Provide the [x, y] coordinate of the cell's center where the given text is located.  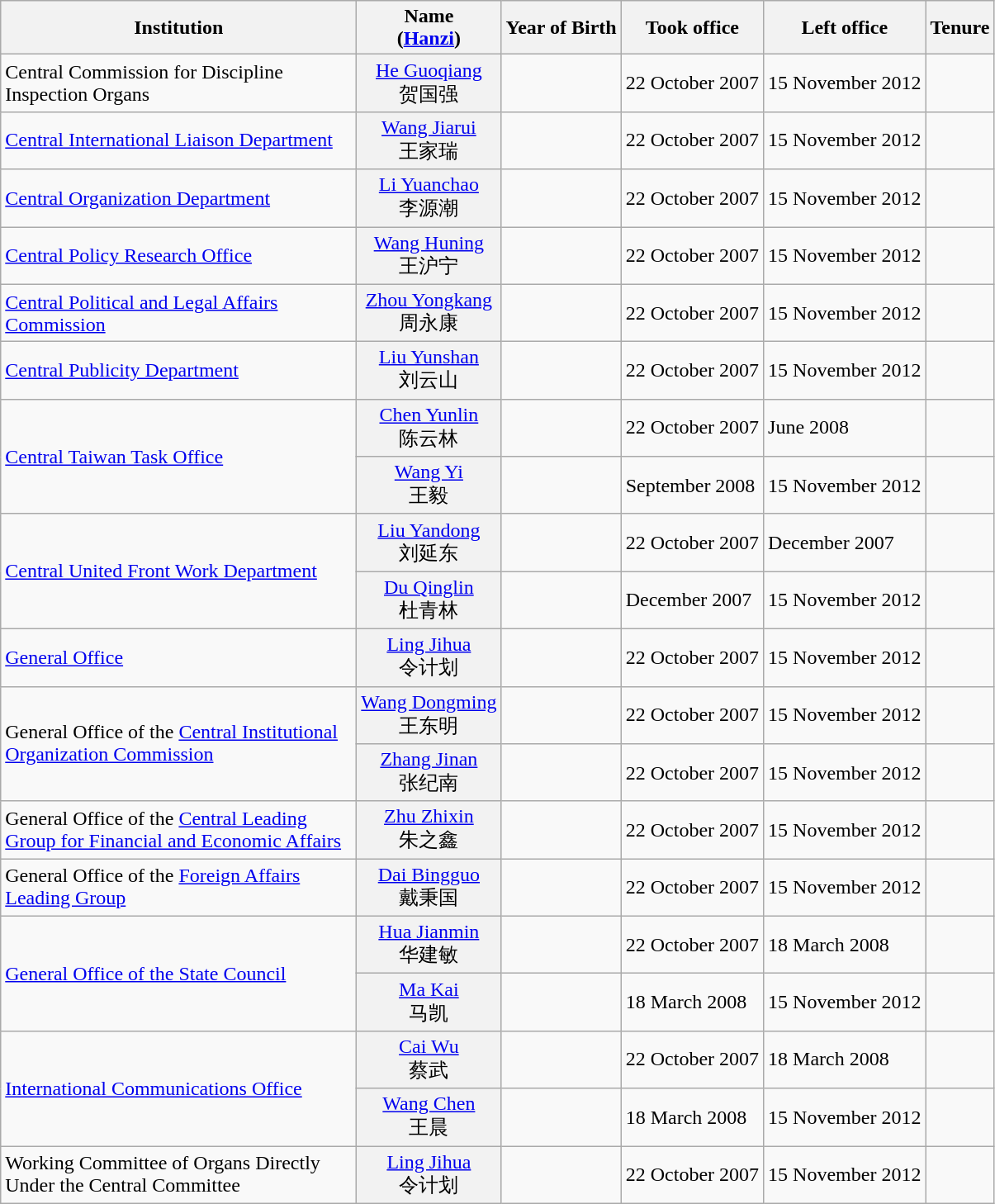
Wang Huning王沪宁 [429, 255]
Year of Birth [561, 28]
Liu Yunshan刘云山 [429, 371]
Central Taiwan Task Office [178, 456]
Left office [845, 28]
Zhu Zhixin朱之鑫 [429, 830]
Du Qinglin杜青林 [429, 600]
Central Publicity Department [178, 371]
Central Organization Department [178, 198]
Liu Yandong刘延东 [429, 543]
Wang Chen王晨 [429, 1117]
Tenure [959, 28]
Central United Front Work Department [178, 571]
Ma Kai马凯 [429, 1003]
Zhang Jinan张纪南 [429, 773]
Central Policy Research Office [178, 255]
Wang Yi王毅 [429, 486]
Name(Hanzi) [429, 28]
Wang Dongming王东明 [429, 715]
Chen Yunlin陈云林 [429, 428]
General Office of the Foreign Affairs Leading Group [178, 888]
Took office [692, 28]
June 2008 [845, 428]
Wang Jiarui王家瑞 [429, 140]
Central Commission for Discipline Inspection Organs [178, 83]
He Guoqiang贺国强 [429, 83]
International Communications Office [178, 1088]
Central Political and Legal Affairs Commission [178, 313]
Central International Liaison Department [178, 140]
General Office [178, 657]
Hua Jianmin华建敏 [429, 945]
General Office of the Central Institutional Organization Commission [178, 743]
General Office of the State Council [178, 973]
Zhou Yongkang周永康 [429, 313]
Cai Wu蔡武 [429, 1059]
September 2008 [692, 486]
Dai Bingguo戴秉国 [429, 888]
General Office of the Central Leading Group for Financial and Economic Affairs [178, 830]
Institution [178, 28]
Li Yuanchao李源潮 [429, 198]
Working Committee of Organs Directly Under the Central Committee [178, 1175]
